Extract the (X, Y) coordinate from the center of the cell holding the provided text.  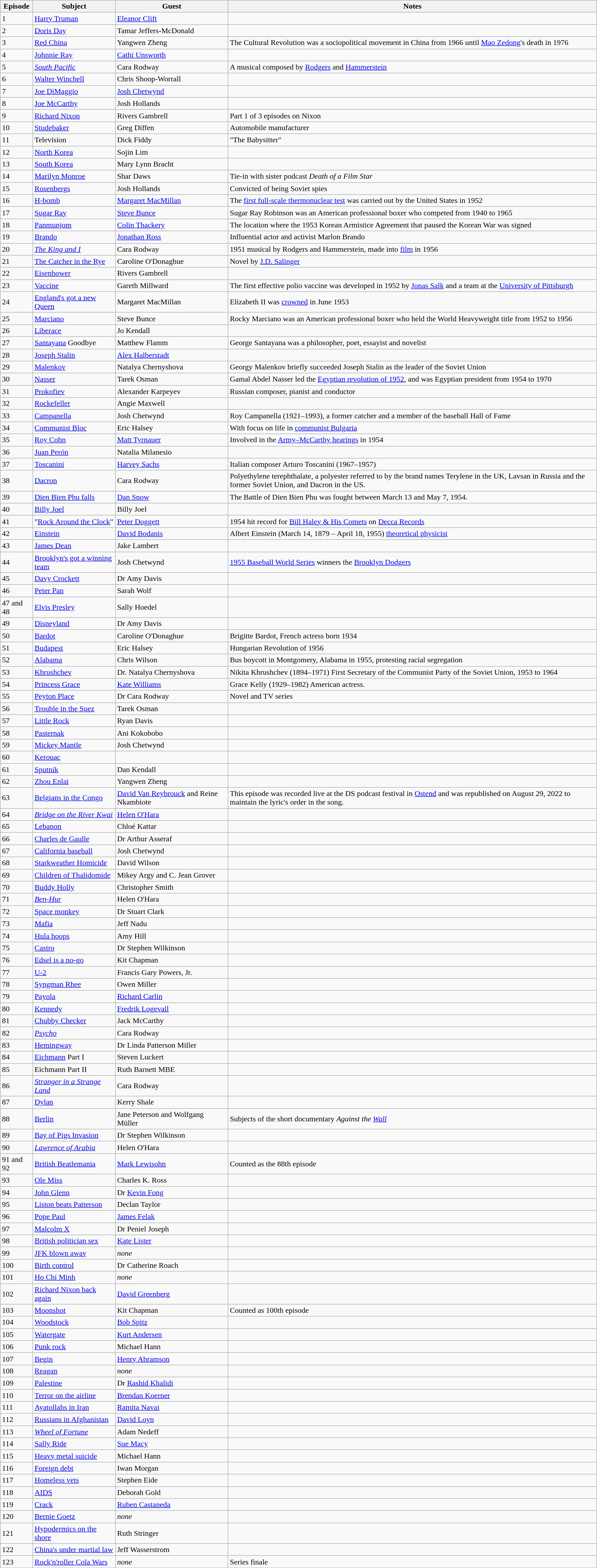
Russians in Afghanistan (74, 1420)
Sugar Ray (74, 213)
35 (17, 440)
David Bodanis (172, 533)
63 (17, 798)
Ole Miss (74, 1180)
6 (17, 79)
19 (17, 237)
99 (17, 1253)
Ramita Navai (172, 1408)
Colin Thackery (172, 225)
Crack (74, 1505)
79 (17, 997)
Rosenbergs (74, 189)
Marilyn Monroe (74, 176)
77 (17, 972)
Convicted of being Soviet spies (412, 189)
29 (17, 367)
Shar Daws (172, 176)
Chubby Checker (74, 1021)
Santayana Goodbye (74, 343)
California baseball (74, 851)
Dr Kevin Fong (172, 1192)
Walter Winchell (74, 79)
Lawrence of Arabia (74, 1147)
112 (17, 1420)
H-bomb (74, 201)
2 (17, 31)
Pope Paul (74, 1217)
Chris Wilson (172, 660)
Dan Kendall (172, 769)
Begin (74, 1359)
Greg Diffen (172, 128)
Harvey Sachs (172, 464)
Eleanor Clift (172, 19)
David Loyn (172, 1420)
Space monkey (74, 911)
Psycho (74, 1033)
23 (17, 286)
Joseph Stalin (74, 355)
Hypodermics on the shore (74, 1533)
Guest (172, 6)
Russian composer, pianist and conductor (412, 391)
38 (17, 480)
Jack McCarthy (172, 1021)
96 (17, 1217)
Kerry Shale (172, 1102)
Richard Carlin (172, 997)
Georgy Malenkov briefly succeeded Joseph Stalin as the leader of the Soviet Union (412, 367)
115 (17, 1456)
George Santayana was a philosopher, poet, essayist and novelist (412, 343)
Dacron (74, 480)
Counted as 100th episode (412, 1310)
41 (17, 521)
Ruth Stringer (172, 1533)
Little Rock (74, 721)
Jane Peterson and Wolfgang Müller (172, 1118)
Khrushchev (74, 672)
Syngman Rhee (74, 985)
John Glenn (74, 1192)
Heavy metal suicide (74, 1456)
54 (17, 684)
7 (17, 91)
Panmunjom (74, 225)
Dan Snow (172, 497)
33 (17, 416)
Dr Stuart Clark (172, 911)
Matt Tyrnauer (172, 440)
Ani Kokobobo (172, 733)
Johnnie Ray (74, 55)
46 (17, 591)
Eisenhower (74, 273)
34 (17, 428)
Counted as the 88th episode (412, 1164)
Marciano (74, 318)
Campanella (74, 416)
107 (17, 1359)
The King and I (74, 249)
Wheel of Fortune (74, 1432)
Kurt Andersen (172, 1334)
72 (17, 911)
Dr Cara Rodway (172, 696)
4 (17, 55)
David Greenberg (172, 1294)
47 and 48 (17, 607)
42 (17, 533)
Reagan (74, 1371)
87 (17, 1102)
Brendan Koerner (172, 1395)
122 (17, 1549)
Terror on the airline (74, 1395)
Novel by J.D. Salinger (412, 261)
78 (17, 985)
Ho Chi Minh (74, 1277)
50 (17, 636)
Studebaker (74, 128)
83 (17, 1045)
David Wilson (172, 863)
This episode was recorded live at the DS podcast festival in Ostend and was republished on August 29, 2022 to maintain the lyric's order in the song. (412, 798)
16 (17, 201)
Juan Perón (74, 452)
56 (17, 709)
93 (17, 1180)
Red China (74, 43)
Hula hoops (74, 936)
Chloé Kattar (172, 827)
Toscanini (74, 464)
Declan Taylor (172, 1205)
Tie-in with sister podcast Death of a Film Star (412, 176)
Ruben Castaneda (172, 1505)
Bernie Goetz (74, 1517)
118 (17, 1492)
Italian composer Arturo Toscanini (1967–1957) (412, 464)
36 (17, 452)
37 (17, 464)
Rocky Marciano was an American professional boxer who held the World Heavyweight title from 1952 to 1956 (412, 318)
30 (17, 379)
123 (17, 1562)
Natalia Milanesio (172, 452)
58 (17, 733)
1955 Baseball World Series winners the Brooklyn Dodgers (412, 562)
102 (17, 1294)
Deborah Gold (172, 1492)
A musical composed by Rodgers and Hammerstein (412, 67)
Ayatollahs in Iran (74, 1408)
Dr Linda Patterson Miller (172, 1045)
Castro (74, 948)
Involved in the Army–McCarthy hearings in 1954 (412, 440)
76 (17, 960)
Roy Cohn (74, 440)
Vaccine (74, 286)
Gareth Millward (172, 286)
Bay of Pigs Invasion (74, 1135)
Starkweather Homicide (74, 863)
Television (74, 140)
101 (17, 1277)
31 (17, 391)
The Catcher in the Rye (74, 261)
1951 musical by Rodgers and Hammerstein, made into film in 1956 (412, 249)
113 (17, 1432)
65 (17, 827)
Jeff Wasserstrom (172, 1549)
Steven Luckert (172, 1057)
Prokofiev (74, 391)
JFK blown away (74, 1253)
28 (17, 355)
70 (17, 887)
Dr. Natalya Chernyshova (172, 672)
Bardot (74, 636)
1 (17, 19)
90 (17, 1147)
David Van Reybrouck and Reine Nkambiote (172, 798)
12 (17, 152)
Sally Hoedel (172, 607)
Henry Abramson (172, 1359)
25 (17, 318)
32 (17, 404)
Kerouac (74, 757)
Dien Bien Phu falls (74, 497)
108 (17, 1371)
61 (17, 769)
Series finale (412, 1562)
Joe McCarthy (74, 103)
Princess Grace (74, 684)
98 (17, 1241)
Episode (17, 6)
The first effective polio vaccine was developed in 1952 by Jonas Salk and a team at the University of Pittsburgh (412, 286)
89 (17, 1135)
Gamal Abdel Nasser led the Egyptian revolution of 1952, and was Egyptian president from 1954 to 1970 (412, 379)
Stephen Eide (172, 1480)
Peter Doggett (172, 521)
"Rock Around the Clock" (74, 521)
15 (17, 189)
Alex Halberstadt (172, 355)
China's under martial law (74, 1549)
Kennedy (74, 1009)
Harry Truman (74, 19)
Ryan Davis (172, 721)
62 (17, 782)
66 (17, 839)
109 (17, 1383)
Hungarian Revolution of 1956 (412, 648)
Punk rock (74, 1347)
Children of Thalidomide (74, 875)
North Korea (74, 152)
14 (17, 176)
110 (17, 1395)
Brooklyn's got a winning team (74, 562)
The location where the 1953 Korean Armistice Agreement that paused the Korean War was signed (412, 225)
13 (17, 164)
Sally Ride (74, 1444)
11 (17, 140)
74 (17, 936)
Grace Kelly (1929–1982) American actress. (412, 684)
Amy Hill (172, 936)
111 (17, 1408)
Dr Rashid Khalidi (172, 1383)
With focus on life in communist Bulgaria (412, 428)
Homeless vets (74, 1480)
Liston beats Patterson (74, 1205)
Subjects of the short documentary Against the Wall (412, 1118)
80 (17, 1009)
Davy Crockett (74, 579)
Richard Nixon back again (74, 1294)
53 (17, 672)
Part 1 of 3 episodes on Nixon (412, 115)
Jeff Nadu (172, 924)
"The Babysitter" (412, 140)
Trouble in the Suez (74, 709)
55 (17, 696)
Alabama (74, 660)
Palestine (74, 1383)
105 (17, 1334)
44 (17, 562)
84 (17, 1057)
Francis Gary Powers, Jr. (172, 972)
Nasser (74, 379)
27 (17, 343)
Roy Campanella (1921–1993), a former catcher and a member of the baseball Hall of Fame (412, 416)
Doris Day (74, 31)
Influential actor and activist Marlon Brando (412, 237)
45 (17, 579)
Dr Catherine Roach (172, 1265)
Foreign debt (74, 1468)
Sugar Ray Robinson was an American professional boxer who competed from 1940 to 1965 (412, 213)
60 (17, 757)
Automobile manufacturer (412, 128)
91 and 92 (17, 1164)
Jonathan Ross (172, 237)
69 (17, 875)
67 (17, 851)
Sputnik (74, 769)
Eichmann Part II (74, 1069)
88 (17, 1118)
Ruth Barnett MBE (172, 1069)
Charles de Gaulle (74, 839)
Einstein (74, 533)
Chris Shoop-Worrall (172, 79)
Dr Peniel Joseph (172, 1229)
Edsel is a no-go (74, 960)
22 (17, 273)
Jake Lambert (172, 546)
Bus boycott in Montgomery, Alabama in 1955, protesting racial segregation (412, 660)
Angie Maxwell (172, 404)
Nikita Khrushchev (1894–1971) First Secretary of the Communist Party of the Soviet Union, 1953 to 1964 (412, 672)
Payola (74, 997)
Buddy Holly (74, 887)
121 (17, 1533)
100 (17, 1265)
Brigitte Bardot, French actress born 1934 (412, 636)
43 (17, 546)
Subject (74, 6)
James Dean (74, 546)
South Pacific (74, 67)
Joe DiMaggio (74, 91)
117 (17, 1480)
Mafia (74, 924)
Zhou Enlai (74, 782)
68 (17, 863)
Rock'n'roller Cola Wars (74, 1562)
Natalya Chernyshova (172, 367)
Fredrik Logevall (172, 1009)
51 (17, 648)
Malcolm X (74, 1229)
10 (17, 128)
120 (17, 1517)
116 (17, 1468)
Pasternak (74, 733)
Sojin Lim (172, 152)
94 (17, 1192)
Mary Lynn Bracht (172, 164)
5 (17, 67)
Iwan Morgan (172, 1468)
Bob Spitz (172, 1322)
Hemingway (74, 1045)
AIDS (74, 1492)
52 (17, 660)
Peyton Place (74, 696)
Kate Williams (172, 684)
85 (17, 1069)
The first full-scale thermonuclear test was carried out by the United States in 1952 (412, 201)
21 (17, 261)
Brando (74, 237)
Elizabeth II was crowned in June 1953 (412, 302)
Adam Nedeff (172, 1432)
Lebanon (74, 827)
75 (17, 948)
1954 hit record for Bill Haley & His Comets on Decca Records (412, 521)
26 (17, 331)
97 (17, 1229)
Tamar Jeffers-McDonald (172, 31)
Moonshot (74, 1310)
Alexander Karpeyev (172, 391)
114 (17, 1444)
Budapest (74, 648)
Owen Miller (172, 985)
39 (17, 497)
Dick Fiddy (172, 140)
South Korea (74, 164)
95 (17, 1205)
Dylan (74, 1102)
64 (17, 814)
40 (17, 509)
81 (17, 1021)
U-2 (74, 972)
86 (17, 1086)
Christopher Smith (172, 887)
49 (17, 624)
The Cultural Revolution was a sociopolitical movement in China from 1966 until Mao Zedong's death in 1976 (412, 43)
Communist Bloc (74, 428)
James Felak (172, 1217)
Elvis Presley (74, 607)
Cathi Unsworth (172, 55)
3 (17, 43)
Novel and TV series (412, 696)
106 (17, 1347)
20 (17, 249)
British Beatlemania (74, 1164)
Matthew Flamm (172, 343)
Ben-Hur (74, 899)
Woodstock (74, 1322)
Bridge on the River Kwai (74, 814)
Peter Pan (74, 591)
Mark Lewisohn (172, 1164)
England's got a new Queen (74, 302)
Birth control (74, 1265)
The Battle of Dien Bien Phu was fought between March 13 and May 7, 1954. (412, 497)
119 (17, 1505)
Mickey Mantle (74, 745)
73 (17, 924)
Charles K. Ross (172, 1180)
Stranger in a Strange Land (74, 1086)
8 (17, 103)
Disneyland (74, 624)
71 (17, 899)
18 (17, 225)
82 (17, 1033)
Albert Einstein (March 14, 1879 – April 18, 1955) theoretical physicist (412, 533)
British politician sex (74, 1241)
Notes (412, 6)
Sue Macy (172, 1444)
Liberace (74, 331)
Malenkov (74, 367)
59 (17, 745)
Sarah Wolf (172, 591)
Eichmann Part I (74, 1057)
Kate Lister (172, 1241)
103 (17, 1310)
Berlin (74, 1118)
Rockefeller (74, 404)
104 (17, 1322)
Mikey Argy and C. Jean Grover (172, 875)
Belgians in the Congo (74, 798)
Watergate (74, 1334)
17 (17, 213)
9 (17, 115)
Richard Nixon (74, 115)
57 (17, 721)
Jo Kendall (172, 331)
24 (17, 302)
Dr Arthur Asseraf (172, 839)
